Return the [x, y] coordinate for the center point of the cell that contains the specified text.  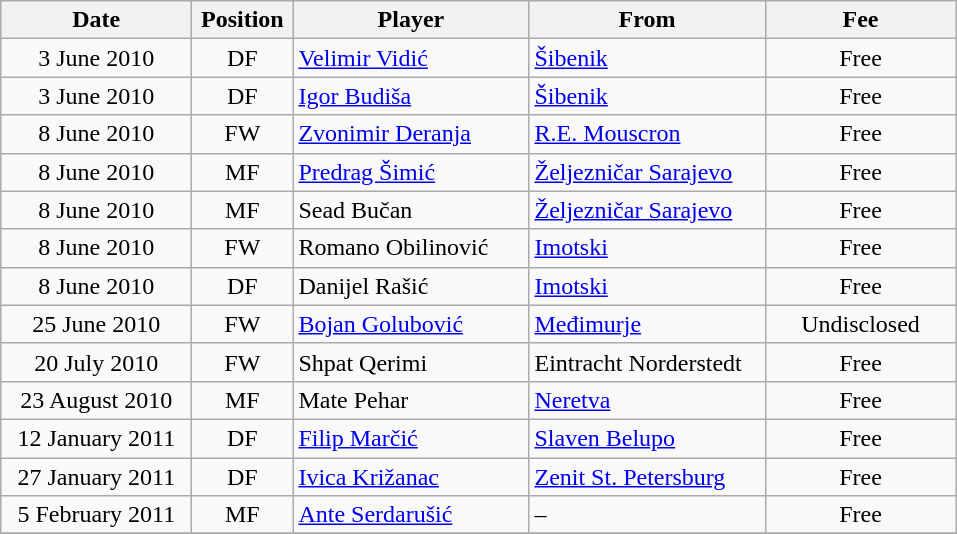
Fee [860, 20]
Filip Marčić [411, 438]
23 August 2010 [96, 400]
Zenit St. Petersburg [647, 477]
Position [242, 20]
Bojan Golubović [411, 324]
Slaven Belupo [647, 438]
From [647, 20]
5 February 2011 [96, 515]
Danijel Rašić [411, 286]
Zvonimir Deranja [411, 134]
Shpat Qerimi [411, 362]
Neretva [647, 400]
Međimurje [647, 324]
Romano Obilinović [411, 248]
R.E. Mouscron [647, 134]
Igor Budiša [411, 96]
– [647, 515]
25 June 2010 [96, 324]
Mate Pehar [411, 400]
Eintracht Norderstedt [647, 362]
Undisclosed [860, 324]
Ivica Križanac [411, 477]
20 July 2010 [96, 362]
Ante Serdarušić [411, 515]
Date [96, 20]
Sead Bučan [411, 210]
27 January 2011 [96, 477]
Player [411, 20]
12 January 2011 [96, 438]
Velimir Vidić [411, 58]
Predrag Šimić [411, 172]
